Return the (X, Y) coordinate for the center point of the cell that contains the specified text.  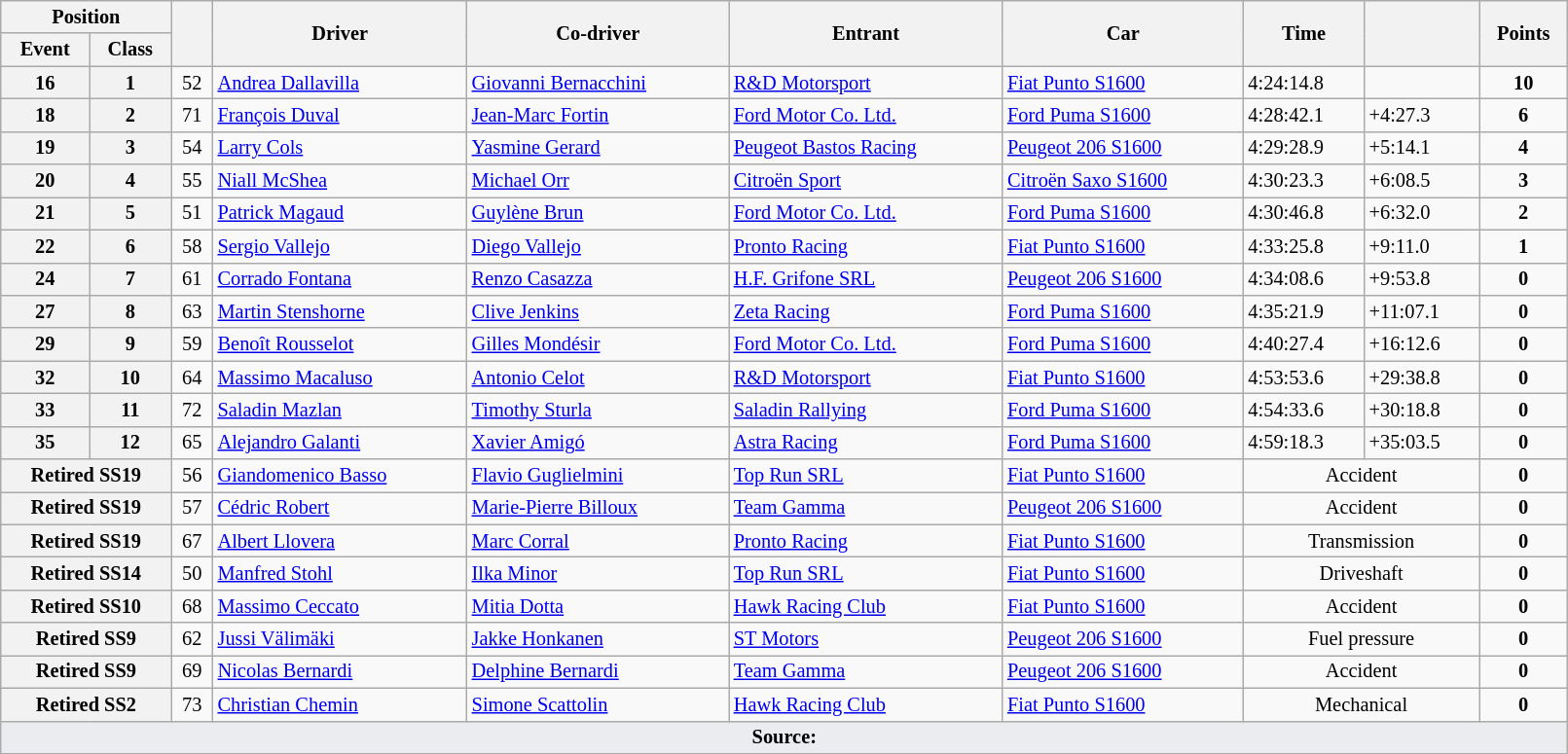
Zeta Racing (866, 311)
Massimo Macaluso (341, 377)
Jean-Marc Fortin (598, 115)
29 (45, 344)
François Duval (341, 115)
Points (1524, 33)
Marc Corral (598, 541)
72 (193, 410)
+16:12.6 (1422, 344)
Delphine Bernardi (598, 671)
Martin Stenshorne (341, 311)
4:54:33.6 (1304, 410)
Retired SS10 (86, 606)
51 (193, 213)
Xavier Amigó (598, 443)
+11:07.1 (1422, 311)
Jakke Honkanen (598, 639)
11 (130, 410)
Manfred Stohl (341, 573)
4:33:25.8 (1304, 246)
Antonio Celot (598, 377)
+29:38.8 (1422, 377)
5 (130, 213)
+6:08.5 (1422, 181)
Giandomenico Basso (341, 476)
Alejandro Galanti (341, 443)
4:53:53.6 (1304, 377)
H.F. Grifone SRL (866, 279)
Co-driver (598, 33)
69 (193, 671)
Clive Jenkins (598, 311)
12 (130, 443)
Citroën Saxo S1600 (1123, 181)
58 (193, 246)
Cédric Robert (341, 508)
+35:03.5 (1422, 443)
Source: (784, 737)
Saladin Mazlan (341, 410)
+9:53.8 (1422, 279)
20 (45, 181)
Flavio Guglielmini (598, 476)
67 (193, 541)
4:28:42.1 (1304, 115)
73 (193, 704)
24 (45, 279)
Peugeot Bastos Racing (866, 148)
4:59:18.3 (1304, 443)
Retired SS14 (86, 573)
Position (86, 17)
Fuel pressure (1362, 639)
Patrick Magaud (341, 213)
22 (45, 246)
54 (193, 148)
Giovanni Bernacchini (598, 83)
4:30:23.3 (1304, 181)
Driveshaft (1362, 573)
4:40:27.4 (1304, 344)
Jussi Välimäki (341, 639)
9 (130, 344)
+5:14.1 (1422, 148)
50 (193, 573)
4:24:14.8 (1304, 83)
Niall McShea (341, 181)
Event (45, 50)
Retired SS2 (86, 704)
Sergio Vallejo (341, 246)
Ilka Minor (598, 573)
33 (45, 410)
18 (45, 115)
35 (45, 443)
Massimo Ceccato (341, 606)
+9:11.0 (1422, 246)
71 (193, 115)
Marie-Pierre Billoux (598, 508)
Transmission (1362, 541)
61 (193, 279)
4:35:21.9 (1304, 311)
57 (193, 508)
52 (193, 83)
Entrant (866, 33)
59 (193, 344)
Christian Chemin (341, 704)
+6:32.0 (1422, 213)
4:30:46.8 (1304, 213)
16 (45, 83)
Gilles Mondésir (598, 344)
Diego Vallejo (598, 246)
Yasmine Gerard (598, 148)
Class (130, 50)
Albert Llovera (341, 541)
32 (45, 377)
56 (193, 476)
+4:27.3 (1422, 115)
Guylène Brun (598, 213)
27 (45, 311)
8 (130, 311)
Saladin Rallying (866, 410)
7 (130, 279)
Time (1304, 33)
19 (45, 148)
55 (193, 181)
Benoît Rousselot (341, 344)
Corrado Fontana (341, 279)
Mechanical (1362, 704)
Simone Scattolin (598, 704)
Mitia Dotta (598, 606)
21 (45, 213)
63 (193, 311)
62 (193, 639)
68 (193, 606)
Astra Racing (866, 443)
Renzo Casazza (598, 279)
Driver (341, 33)
64 (193, 377)
Nicolas Bernardi (341, 671)
Car (1123, 33)
+30:18.8 (1422, 410)
Citroën Sport (866, 181)
Andrea Dallavilla (341, 83)
ST Motors (866, 639)
Larry Cols (341, 148)
4:34:08.6 (1304, 279)
4:29:28.9 (1304, 148)
65 (193, 443)
Timothy Sturla (598, 410)
Michael Orr (598, 181)
